Identify which cell holds the provided text, then report its [X, Y] central coordinate. 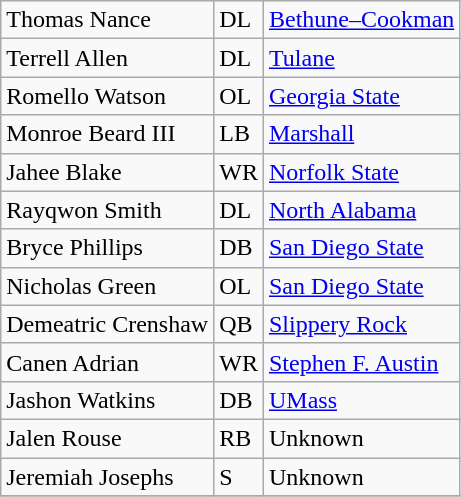
Georgia State [361, 96]
Romello Watson [108, 96]
Terrell Allen [108, 58]
Jashon Watkins [108, 400]
Canen Adrian [108, 362]
Monroe Beard III [108, 134]
Marshall [361, 134]
Bryce Phillips [108, 248]
Jeremiah Josephs [108, 477]
QB [239, 324]
Jahee Blake [108, 172]
Jalen Rouse [108, 438]
Slippery Rock [361, 324]
North Alabama [361, 210]
Thomas Nance [108, 20]
Stephen F. Austin [361, 362]
Rayqwon Smith [108, 210]
S [239, 477]
Bethune–Cookman [361, 20]
Demeatric Crenshaw [108, 324]
UMass [361, 400]
LB [239, 134]
Norfolk State [361, 172]
Tulane [361, 58]
Nicholas Green [108, 286]
RB [239, 438]
